Extract the (X, Y) coordinate from the center of the cell holding the provided text.  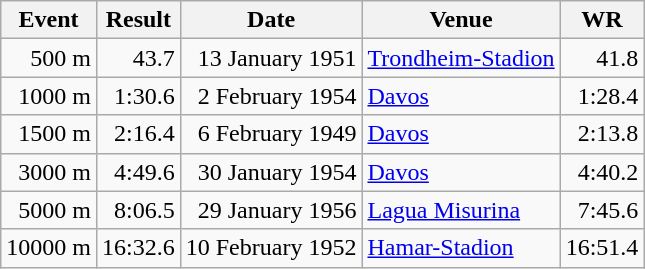
7:45.6 (602, 210)
10000 m (49, 248)
Venue (461, 20)
5000 m (49, 210)
Hamar-Stadion (461, 248)
10 February 1952 (271, 248)
1000 m (49, 96)
30 January 1954 (271, 172)
41.8 (602, 58)
Date (271, 20)
29 January 1956 (271, 210)
1500 m (49, 134)
2:16.4 (138, 134)
2:13.8 (602, 134)
2 February 1954 (271, 96)
3000 m (49, 172)
WR (602, 20)
500 m (49, 58)
4:40.2 (602, 172)
1:30.6 (138, 96)
16:32.6 (138, 248)
1:28.4 (602, 96)
6 February 1949 (271, 134)
43.7 (138, 58)
Result (138, 20)
Event (49, 20)
4:49.6 (138, 172)
13 January 1951 (271, 58)
Trondheim-Stadion (461, 58)
8:06.5 (138, 210)
16:51.4 (602, 248)
Lagua Misurina (461, 210)
